Pinpoint the cell where the given text exists, returning its [x, y] midpoint coordinate. 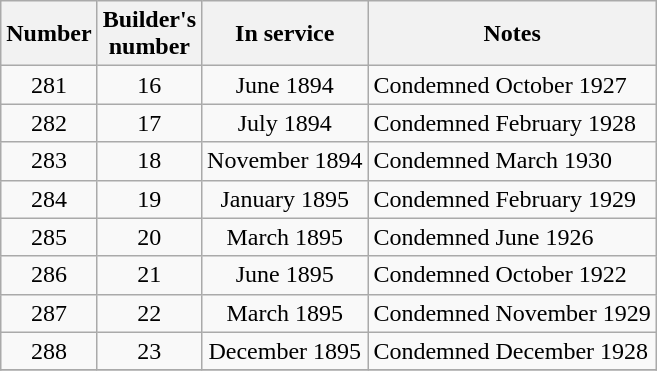
December 1895 [285, 351]
July 1894 [285, 123]
286 [49, 275]
285 [49, 237]
19 [149, 199]
18 [149, 161]
November 1894 [285, 161]
Condemned February 1928 [512, 123]
283 [49, 161]
January 1895 [285, 199]
June 1894 [285, 85]
Condemned October 1922 [512, 275]
Condemned October 1927 [512, 85]
Condemned February 1929 [512, 199]
16 [149, 85]
20 [149, 237]
Number [49, 34]
June 1895 [285, 275]
284 [49, 199]
Condemned March 1930 [512, 161]
23 [149, 351]
282 [49, 123]
Notes [512, 34]
Condemned November 1929 [512, 313]
281 [49, 85]
21 [149, 275]
Builder'snumber [149, 34]
Condemned December 1928 [512, 351]
Condemned June 1926 [512, 237]
287 [49, 313]
288 [49, 351]
In service [285, 34]
17 [149, 123]
22 [149, 313]
